Find where the given text appears and provide that cell's center as [X, Y] coordinate. 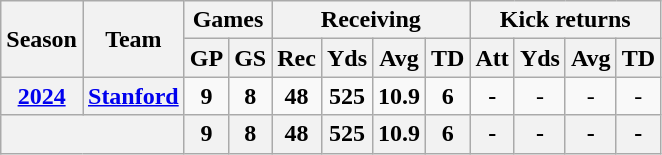
GP [206, 58]
Team [133, 39]
Kick returns [566, 20]
Stanford [133, 96]
2024 [42, 96]
Receiving [371, 20]
Games [228, 20]
Rec [297, 58]
Att [492, 58]
Season [42, 39]
GS [250, 58]
